Detect which cell encompasses the target text, then output its [x, y] center coordinate. 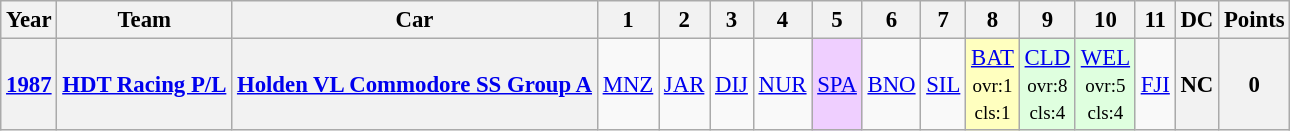
10 [1105, 20]
MNZ [628, 85]
HDT Racing P/L [144, 85]
3 [732, 20]
CLDovr:8cls:4 [1047, 85]
7 [944, 20]
11 [1155, 20]
SIL [944, 85]
BATovr:1cls:1 [993, 85]
DIJ [732, 85]
JAR [684, 85]
9 [1047, 20]
5 [837, 20]
Points [1254, 20]
6 [892, 20]
1 [628, 20]
Holden VL Commodore SS Group A [415, 85]
4 [782, 20]
BNO [892, 85]
FJI [1155, 85]
8 [993, 20]
2 [684, 20]
SPA [837, 85]
0 [1254, 85]
WELovr:5cls:4 [1105, 85]
NUR [782, 85]
NC [1197, 85]
Car [415, 20]
Year [29, 20]
Team [144, 20]
DC [1197, 20]
1987 [29, 85]
